Determine the [X, Y] coordinate at the center of the cell enclosing the given text.  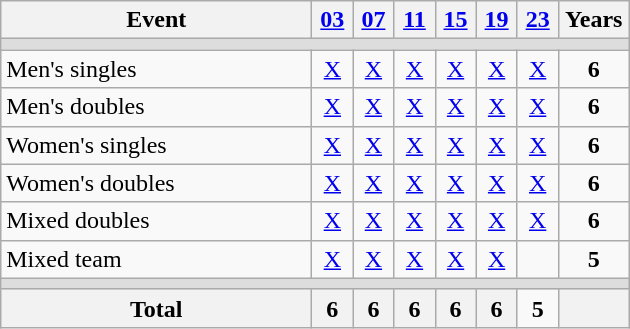
Event [156, 20]
11 [414, 20]
23 [538, 20]
Mixed team [156, 259]
07 [374, 20]
Men's doubles [156, 107]
Total [156, 308]
15 [456, 20]
19 [496, 20]
Mixed doubles [156, 221]
Women's singles [156, 145]
Women's doubles [156, 183]
Men's singles [156, 69]
Years [594, 20]
03 [332, 20]
